Return the [X, Y] coordinate for the center point of the cell that contains the specified text.  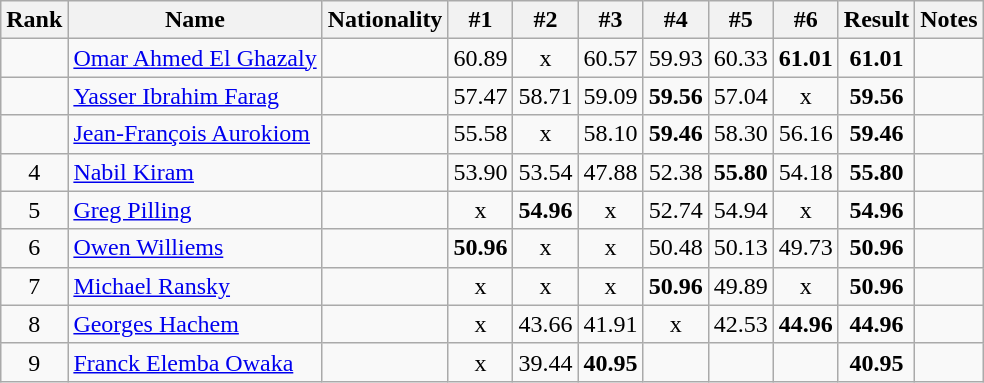
9 [34, 362]
42.53 [740, 324]
55.58 [480, 134]
#6 [806, 20]
60.57 [610, 58]
8 [34, 324]
50.48 [676, 248]
4 [34, 172]
#4 [676, 20]
53.54 [546, 172]
Owen Williems [195, 248]
7 [34, 286]
Rank [34, 20]
59.93 [676, 58]
Greg Pilling [195, 210]
Omar Ahmed El Ghazaly [195, 58]
57.47 [480, 96]
39.44 [546, 362]
49.73 [806, 248]
Yasser Ibrahim Farag [195, 96]
53.90 [480, 172]
#5 [740, 20]
5 [34, 210]
59.09 [610, 96]
41.91 [610, 324]
54.18 [806, 172]
6 [34, 248]
60.33 [740, 58]
52.74 [676, 210]
Jean-François Aurokiom [195, 134]
60.89 [480, 58]
58.30 [740, 134]
54.94 [740, 210]
Georges Hachem [195, 324]
47.88 [610, 172]
Nabil Kiram [195, 172]
#3 [610, 20]
Michael Ransky [195, 286]
Nationality [385, 20]
#1 [480, 20]
Name [195, 20]
43.66 [546, 324]
Notes [949, 20]
Franck Elemba Owaka [195, 362]
Result [876, 20]
#2 [546, 20]
56.16 [806, 134]
50.13 [740, 248]
58.10 [610, 134]
57.04 [740, 96]
49.89 [740, 286]
52.38 [676, 172]
58.71 [546, 96]
